Locate the cell with the specified text and output its (x, y) center coordinate. 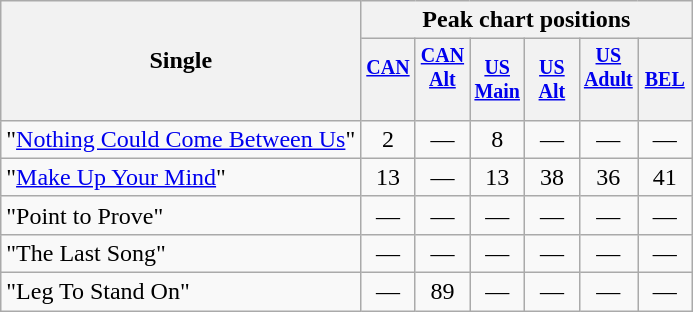
CAN (388, 80)
Peak chart positions (526, 20)
"Make Up Your Mind" (181, 177)
USAdult (608, 80)
"Leg To Stand On" (181, 292)
"Nothing Could Come Between Us" (181, 139)
"Point to Prove" (181, 215)
89 (442, 292)
2 (388, 139)
Single (181, 61)
41 (665, 177)
38 (552, 177)
USAlt (552, 80)
BEL (665, 80)
CANAlt (442, 80)
36 (608, 177)
USMain (498, 80)
"The Last Song" (181, 253)
8 (498, 139)
